From the cell containing the given text, extract its center point as [X, Y] coordinate. 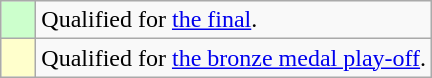
Qualified for the bronze medal play-off. [234, 58]
Qualified for the final. [234, 20]
